Identify which cell holds the provided text, then report its [x, y] central coordinate. 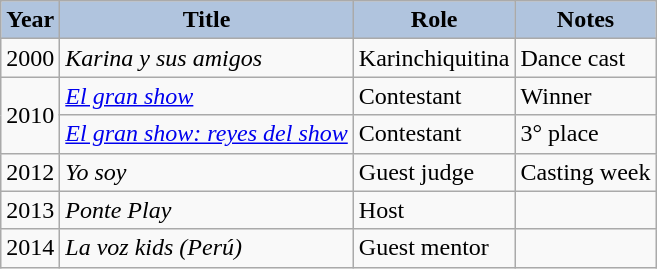
2010 [30, 115]
Casting week [586, 172]
Dance cast [586, 58]
Winner [586, 96]
El gran show: reyes del show [206, 134]
El gran show [206, 96]
Yo soy [206, 172]
Guest mentor [434, 248]
Host [434, 210]
Year [30, 20]
Karina y sus amigos [206, 58]
Guest judge [434, 172]
2000 [30, 58]
2012 [30, 172]
Notes [586, 20]
Title [206, 20]
Role [434, 20]
2013 [30, 210]
2014 [30, 248]
3° place [586, 134]
Karinchiquitina [434, 58]
La voz kids (Perú) [206, 248]
Ponte Play [206, 210]
